Capture the cell that displays the provided text and extract its [x, y] central coordinate. 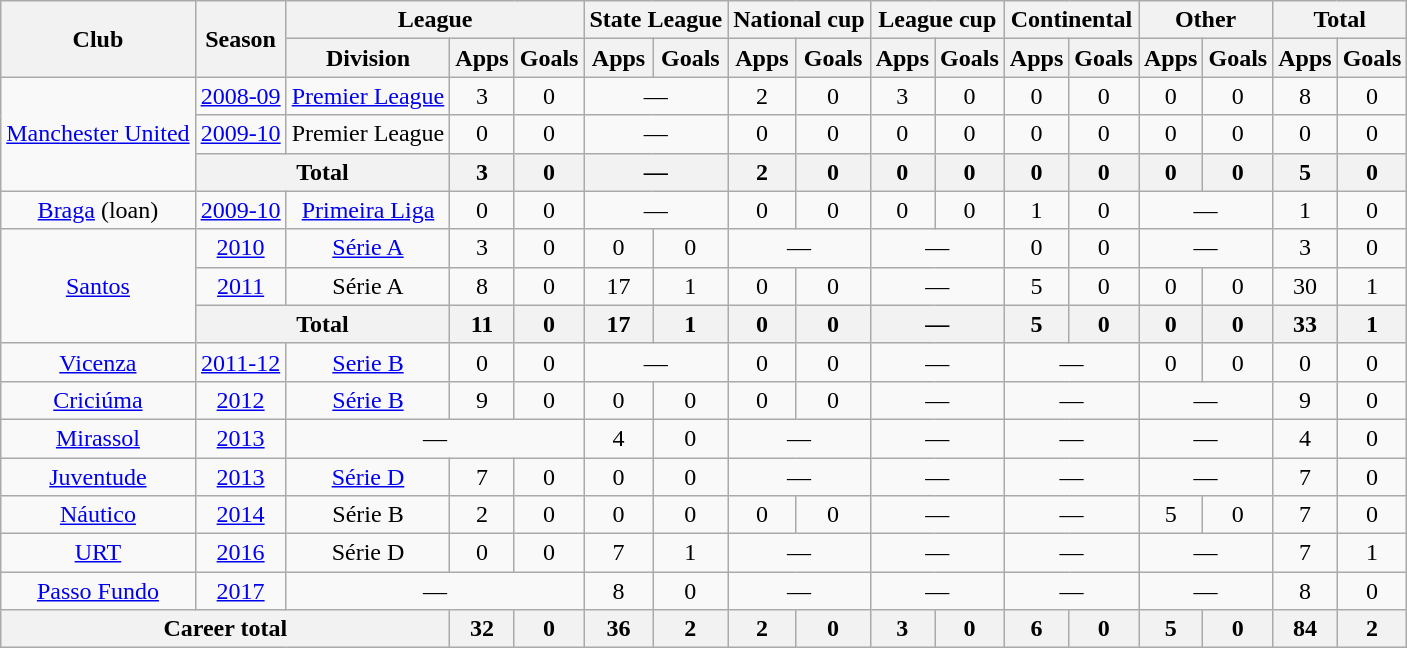
URT [98, 553]
Club [98, 39]
Serie B [368, 362]
2016 [240, 553]
84 [1305, 629]
Santos [98, 286]
Career total [226, 629]
11 [482, 324]
2012 [240, 400]
League [435, 20]
Braga (loan) [98, 210]
2014 [240, 515]
2008-09 [240, 96]
Other [1205, 20]
Náutico [98, 515]
Division [368, 58]
33 [1305, 324]
Criciúma [98, 400]
32 [482, 629]
2011 [240, 286]
National cup [799, 20]
Mirassol [98, 438]
Continental [1071, 20]
Season [240, 39]
30 [1305, 286]
2010 [240, 248]
Juventude [98, 477]
Passo Fundo [98, 591]
Vicenza [98, 362]
State League [656, 20]
League cup [937, 20]
6 [1036, 629]
Manchester United [98, 134]
36 [618, 629]
2011-12 [240, 362]
2017 [240, 591]
Primeira Liga [368, 210]
